Pinpoint the cell where the given text exists, returning its [X, Y] midpoint coordinate. 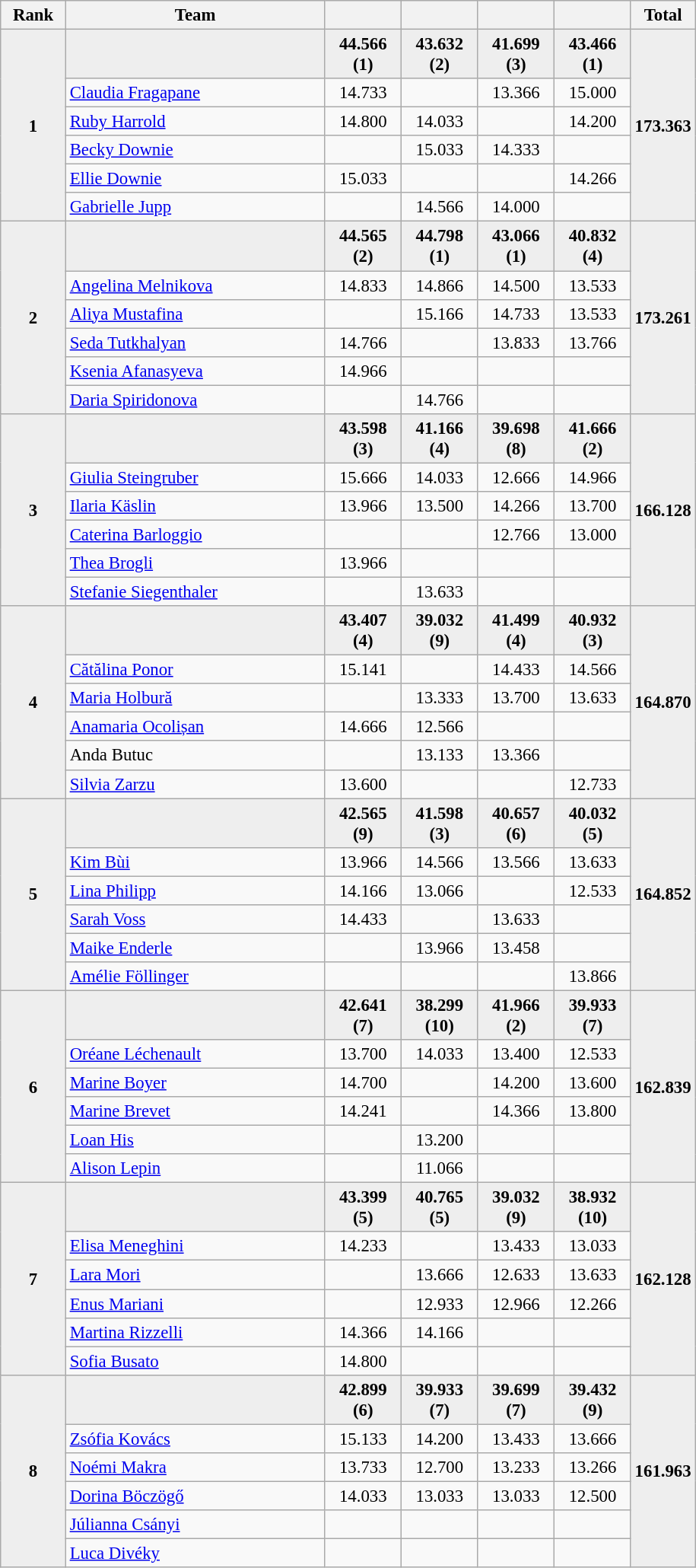
43.466 (1) [593, 55]
14.000 [516, 208]
161.963 [663, 1471]
43.066 (1) [516, 247]
14.666 [364, 727]
Noémi Makra [195, 1468]
7 [33, 1279]
12.933 [440, 1304]
14.866 [440, 285]
Giulia Steingruber [195, 477]
13.400 [516, 1054]
13.566 [516, 862]
Elisa Meneghini [195, 1246]
Ruby Harrold [195, 122]
39.698 (8) [516, 438]
Daria Spiridonova [195, 400]
41.499 (4) [516, 630]
40.765 (5) [440, 1207]
40.832 (4) [593, 247]
164.870 [663, 702]
Enus Mariani [195, 1304]
Kim Bùi [195, 862]
Maria Holbură [195, 698]
13.733 [364, 1468]
Claudia Fragapane [195, 93]
Alison Lepin [195, 1168]
5 [33, 895]
Angelina Melnikova [195, 285]
12.633 [516, 1275]
12.733 [593, 784]
41.699 (3) [516, 55]
Caterina Barloggio [195, 534]
Seda Tutkhalyan [195, 343]
Anamaria Ocolișan [195, 727]
15.666 [364, 477]
Júlianna Csányi [195, 1525]
173.363 [663, 126]
13.800 [593, 1111]
41.966 (2) [516, 1015]
13.066 [440, 891]
Lina Philipp [195, 891]
11.066 [440, 1168]
14.500 [516, 285]
Marine Brevet [195, 1111]
38.299 (10) [440, 1015]
13.200 [440, 1140]
8 [33, 1471]
Oréane Léchenault [195, 1054]
173.261 [663, 318]
Stefanie Siegenthaler [195, 592]
Dorina Böczögő [195, 1496]
12.500 [593, 1496]
Ilaria Käslin [195, 506]
15.133 [364, 1439]
Sofia Busato [195, 1361]
Aliya Mustafina [195, 314]
12.566 [440, 727]
3 [33, 510]
12.766 [516, 534]
166.128 [663, 510]
Silvia Zarzu [195, 784]
164.852 [663, 895]
Cătălina Ponor [195, 670]
14.833 [364, 285]
14.233 [364, 1246]
15.166 [440, 314]
13.266 [593, 1468]
42.565 (9) [364, 824]
1 [33, 126]
Lara Mori [195, 1275]
41.666 (2) [593, 438]
41.166 (4) [440, 438]
Sarah Voss [195, 919]
39.699 (7) [516, 1399]
44.565 (2) [364, 247]
43.399 (5) [364, 1207]
44.566 (1) [364, 55]
Team [195, 15]
15.141 [364, 670]
Maike Enderle [195, 948]
13.233 [516, 1468]
41.598 (3) [440, 824]
Rank [33, 15]
13.458 [516, 948]
Thea Brogli [195, 563]
13.333 [440, 698]
12.700 [440, 1468]
42.899 (6) [364, 1399]
43.598 (3) [364, 438]
13.866 [593, 977]
43.632 (2) [440, 55]
Total [663, 15]
13.833 [516, 343]
14.700 [364, 1083]
162.128 [663, 1279]
Amélie Föllinger [195, 977]
6 [33, 1087]
Ksenia Afanasyeva [195, 371]
Becky Downie [195, 150]
Loan His [195, 1140]
Zsófia Kovács [195, 1439]
4 [33, 702]
12.966 [516, 1304]
13.500 [440, 506]
39.432 (9) [593, 1399]
Anda Butuc [195, 756]
Martina Rizzelli [195, 1332]
162.839 [663, 1087]
15.000 [593, 93]
Marine Boyer [195, 1083]
38.932 (10) [593, 1207]
13.133 [440, 756]
14.241 [364, 1111]
2 [33, 318]
13.000 [593, 534]
13.766 [593, 343]
40.657 (6) [516, 824]
40.032 (5) [593, 824]
40.932 (3) [593, 630]
Gabrielle Jupp [195, 208]
14.333 [516, 150]
Luca Divéky [195, 1553]
12.666 [516, 477]
Ellie Downie [195, 179]
44.798 (1) [440, 247]
43.407 (4) [364, 630]
42.641 (7) [364, 1015]
12.266 [593, 1304]
